Extract the [X, Y] coordinate from the center of the cell holding the provided text.  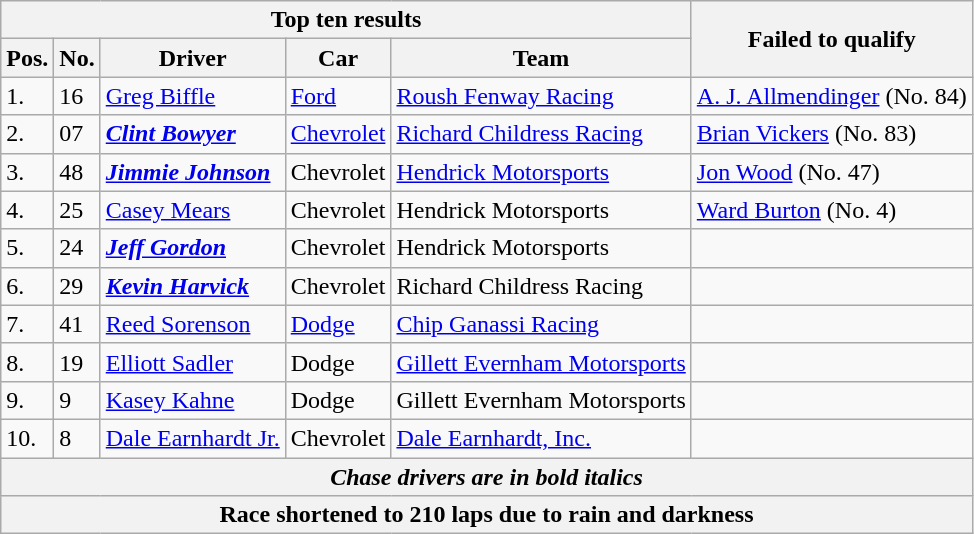
Race shortened to 210 laps due to rain and darkness [487, 515]
41 [77, 324]
Failed to qualify [832, 39]
Pos. [28, 58]
Dale Earnhardt Jr. [192, 438]
07 [77, 134]
4. [28, 210]
Jimmie Johnson [192, 172]
Car [338, 58]
No. [77, 58]
Kevin Harvick [192, 286]
A. J. Allmendinger (No. 84) [832, 96]
Ford [338, 96]
Chip Ganassi Racing [541, 324]
Ward Burton (No. 4) [832, 210]
7. [28, 324]
2. [28, 134]
Greg Biffle [192, 96]
Brian Vickers (No. 83) [832, 134]
19 [77, 362]
Dale Earnhardt, Inc. [541, 438]
8. [28, 362]
9. [28, 400]
Jon Wood (No. 47) [832, 172]
Top ten results [346, 20]
Roush Fenway Racing [541, 96]
Clint Bowyer [192, 134]
48 [77, 172]
6. [28, 286]
3. [28, 172]
Elliott Sadler [192, 362]
Kasey Kahne [192, 400]
Driver [192, 58]
25 [77, 210]
Reed Sorenson [192, 324]
9 [77, 400]
Team [541, 58]
16 [77, 96]
1. [28, 96]
8 [77, 438]
10. [28, 438]
24 [77, 248]
Casey Mears [192, 210]
29 [77, 286]
5. [28, 248]
Chase drivers are in bold italics [487, 477]
Jeff Gordon [192, 248]
